Extract the [x, y] coordinate from the center of the cell holding the provided text.  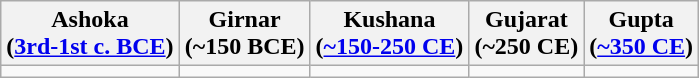
Gujarat(~250 CE) [526, 34]
Ashoka(3rd-1st c. BCE) [90, 34]
Kushana(~150-250 CE) [390, 34]
Girnar(~150 BCE) [244, 34]
Gupta(~350 CE) [642, 34]
